Find where the given text appears and provide that cell's center as [X, Y] coordinate. 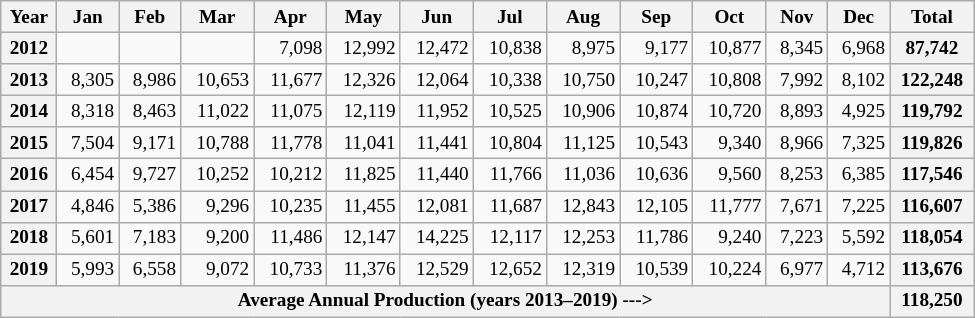
9,560 [730, 175]
11,041 [364, 143]
12,147 [364, 238]
5,993 [88, 270]
2018 [29, 238]
116,607 [932, 206]
11,786 [656, 238]
9,240 [730, 238]
11,125 [582, 143]
87,742 [932, 48]
6,385 [859, 175]
7,325 [859, 143]
12,529 [436, 270]
8,893 [797, 111]
8,345 [797, 48]
118,054 [932, 238]
10,247 [656, 80]
8,253 [797, 175]
5,592 [859, 238]
8,986 [150, 80]
Sep [656, 17]
Feb [150, 17]
2013 [29, 80]
9,200 [218, 238]
5,386 [150, 206]
4,712 [859, 270]
9,727 [150, 175]
10,525 [510, 111]
Total [932, 17]
2015 [29, 143]
Aug [582, 17]
10,653 [218, 80]
12,081 [436, 206]
7,183 [150, 238]
12,472 [436, 48]
8,102 [859, 80]
7,504 [88, 143]
12,119 [364, 111]
9,177 [656, 48]
11,376 [364, 270]
7,098 [290, 48]
10,838 [510, 48]
Apr [290, 17]
10,543 [656, 143]
11,036 [582, 175]
119,826 [932, 143]
10,252 [218, 175]
10,788 [218, 143]
4,846 [88, 206]
11,952 [436, 111]
8,305 [88, 80]
10,235 [290, 206]
119,792 [932, 111]
10,808 [730, 80]
14,225 [436, 238]
10,906 [582, 111]
2019 [29, 270]
2017 [29, 206]
Year [29, 17]
11,687 [510, 206]
2014 [29, 111]
117,546 [932, 175]
7,992 [797, 80]
4,925 [859, 111]
8,463 [150, 111]
10,224 [730, 270]
Oct [730, 17]
11,825 [364, 175]
10,874 [656, 111]
12,319 [582, 270]
6,977 [797, 270]
9,296 [218, 206]
Average Annual Production (years 2013–2019) ---> [446, 301]
10,720 [730, 111]
6,968 [859, 48]
9,340 [730, 143]
Jul [510, 17]
9,171 [150, 143]
10,733 [290, 270]
11,022 [218, 111]
10,539 [656, 270]
11,486 [290, 238]
6,558 [150, 270]
7,223 [797, 238]
12,652 [510, 270]
12,105 [656, 206]
9,072 [218, 270]
Dec [859, 17]
12,843 [582, 206]
8,318 [88, 111]
118,250 [932, 301]
2012 [29, 48]
12,117 [510, 238]
8,975 [582, 48]
12,326 [364, 80]
7,225 [859, 206]
113,676 [932, 270]
11,440 [436, 175]
10,212 [290, 175]
Jan [88, 17]
10,804 [510, 143]
5,601 [88, 238]
12,064 [436, 80]
7,671 [797, 206]
11,075 [290, 111]
Nov [797, 17]
11,778 [290, 143]
Mar [218, 17]
12,253 [582, 238]
11,766 [510, 175]
11,455 [364, 206]
8,966 [797, 143]
10,877 [730, 48]
Jun [436, 17]
6,454 [88, 175]
11,441 [436, 143]
10,750 [582, 80]
12,992 [364, 48]
122,248 [932, 80]
11,777 [730, 206]
11,677 [290, 80]
May [364, 17]
2016 [29, 175]
10,338 [510, 80]
10,636 [656, 175]
